Return [x, y] of the center of cell containing provided text 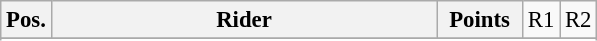
Points [480, 20]
R2 [578, 20]
Rider [244, 20]
R1 [540, 20]
Pos. [26, 20]
